Return [x, y] of the center of cell containing provided text 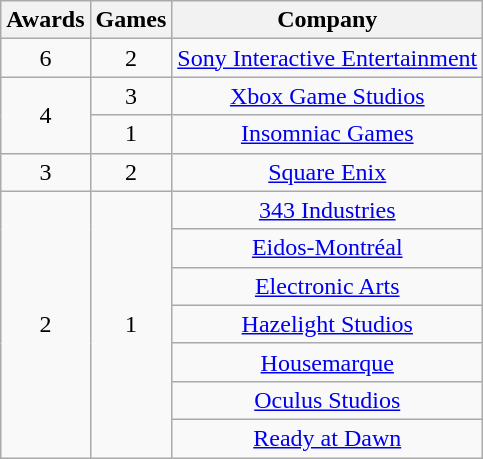
4 [46, 115]
Ready at Dawn [328, 438]
Oculus Studios [328, 400]
Company [328, 20]
Sony Interactive Entertainment [328, 58]
Eidos-Montréal [328, 248]
Square Enix [328, 172]
6 [46, 58]
Awards [46, 20]
Housemarque [328, 362]
343 Industries [328, 210]
Xbox Game Studios [328, 96]
Insomniac Games [328, 134]
Games [131, 20]
Electronic Arts [328, 286]
Hazelight Studios [328, 324]
